Return [x, y] of the center of cell containing provided text 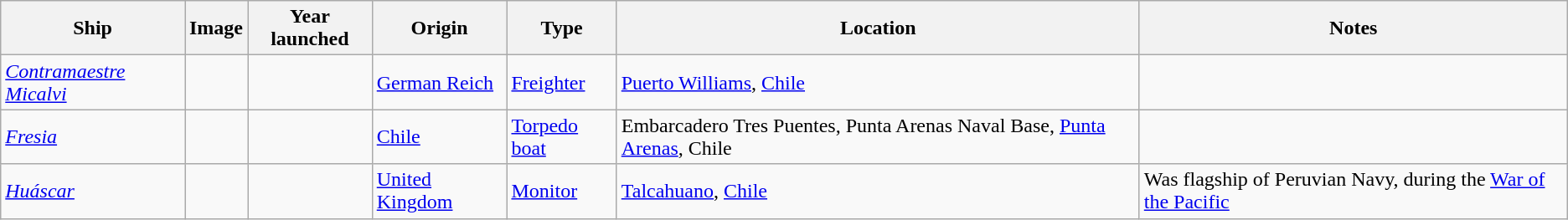
Contramaestre Micalvi [93, 82]
Type [561, 28]
German Reich [439, 82]
Huáscar [93, 191]
Torpedo boat [561, 137]
United Kingdom [439, 191]
Monitor [561, 191]
Freighter [561, 82]
Was flagship of Peruvian Navy, during the War of the Pacific [1354, 191]
Embarcadero Tres Puentes, Punta Arenas Naval Base, Punta Arenas, Chile [878, 137]
Chile [439, 137]
Notes [1354, 28]
Fresia [93, 137]
Ship [93, 28]
Image [216, 28]
Origin [439, 28]
Talcahuano, Chile [878, 191]
Year launched [310, 28]
Puerto Williams, Chile [878, 82]
Location [878, 28]
